Provide the [x, y] coordinate of the cell's center where the given text is located.  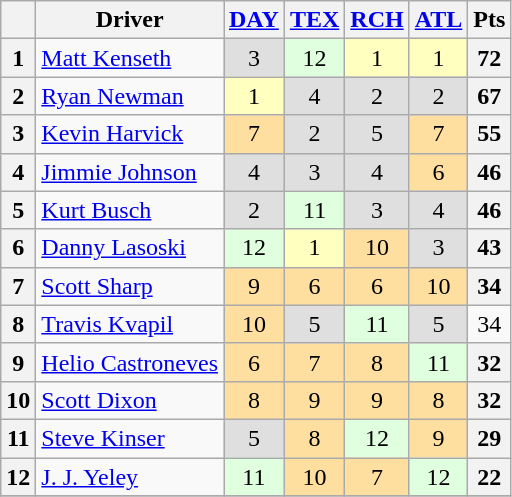
55 [490, 134]
ATL [438, 20]
Jimmie Johnson [130, 172]
Helio Castroneves [130, 362]
67 [490, 96]
Pts [490, 20]
Kurt Busch [130, 210]
Scott Sharp [130, 286]
Matt Kenseth [130, 58]
Steve Kinser [130, 438]
Ryan Newman [130, 96]
TEX [314, 20]
DAY [254, 20]
Scott Dixon [130, 400]
43 [490, 248]
Kevin Harvick [130, 134]
29 [490, 438]
Driver [130, 20]
72 [490, 58]
J. J. Yeley [130, 477]
Travis Kvapil [130, 324]
Danny Lasoski [130, 248]
22 [490, 477]
RCH [377, 20]
